Search for the cell housing the specified text and yield its (x, y) center coordinate. 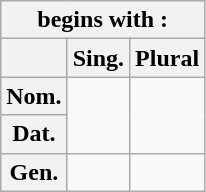
Nom. (34, 96)
Plural (168, 58)
begins with : (103, 20)
Sing. (98, 58)
Dat. (34, 134)
Gen. (34, 172)
